Pinpoint the cell where the given text exists, returning its (x, y) midpoint coordinate. 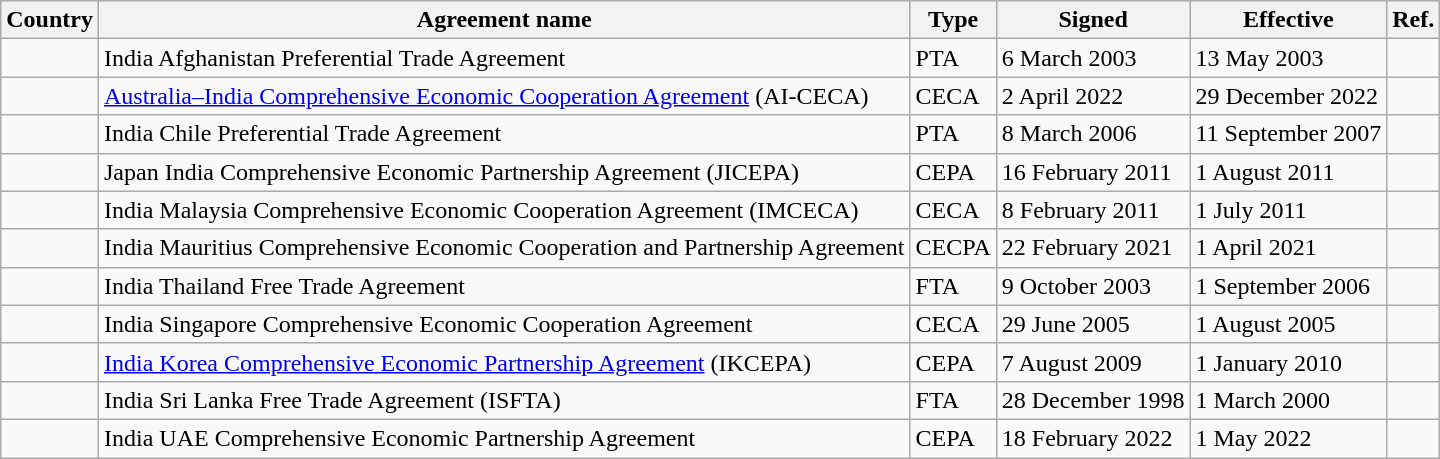
29 June 2005 (1093, 324)
India UAE Comprehensive Economic Partnership Agreement (504, 438)
1 August 2005 (1288, 324)
2 April 2022 (1093, 96)
18 February 2022 (1093, 438)
India Mauritius Comprehensive Economic Cooperation and Partnership Agreement (504, 248)
1 September 2006 (1288, 286)
Japan India Comprehensive Economic Partnership Agreement (JICEPA) (504, 172)
7 August 2009 (1093, 362)
India Thailand Free Trade Agreement (504, 286)
13 May 2003 (1288, 58)
Signed (1093, 20)
1 July 2011 (1288, 210)
Australia–India Comprehensive Economic Cooperation Agreement (AI-CECA) (504, 96)
CECPA (953, 248)
India Chile Preferential Trade Agreement (504, 134)
India Malaysia Comprehensive Economic Cooperation Agreement (IMCECA) (504, 210)
6 March 2003 (1093, 58)
28 December 1998 (1093, 400)
Type (953, 20)
India Sri Lanka Free Trade Agreement (ISFTA) (504, 400)
India Singapore Comprehensive Economic Cooperation Agreement (504, 324)
1 May 2022 (1288, 438)
1 April 2021 (1288, 248)
22 February 2021 (1093, 248)
Effective (1288, 20)
1 January 2010 (1288, 362)
India Korea Comprehensive Economic Partnership Agreement (IKCEPA) (504, 362)
India Afghanistan Preferential Trade Agreement (504, 58)
Country (50, 20)
Agreement name (504, 20)
1 August 2011 (1288, 172)
16 February 2011 (1093, 172)
8 March 2006 (1093, 134)
1 March 2000 (1288, 400)
8 February 2011 (1093, 210)
11 September 2007 (1288, 134)
Ref. (1414, 20)
9 October 2003 (1093, 286)
29 December 2022 (1288, 96)
